For the text-containing cell, return its midpoint in (x, y) coordinate format. 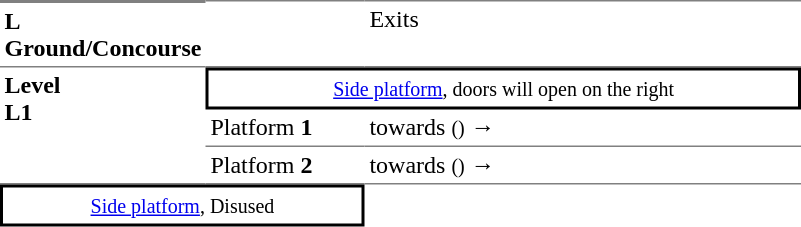
LevelL1 (103, 126)
Platform 1 (286, 129)
Exits (583, 34)
Platform 2 (286, 166)
LGround/Concourse (103, 34)
Side platform, Disused (182, 205)
